Pinpoint the cell where the given text exists, returning its (x, y) midpoint coordinate. 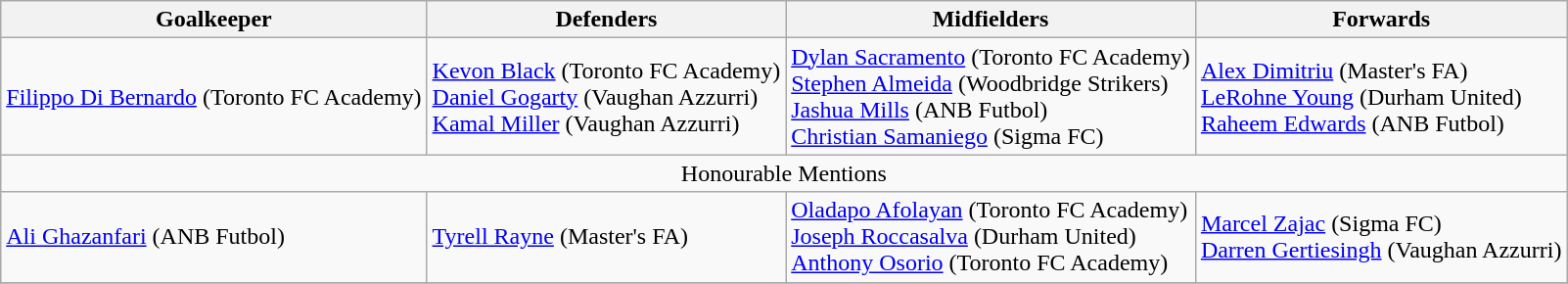
Tyrell Rayne (Master's FA) (607, 237)
Marcel Zajac (Sigma FC)Darren Gertiesingh (Vaughan Azzurri) (1381, 237)
Kevon Black (Toronto FC Academy)Daniel Gogarty (Vaughan Azzurri)Kamal Miller (Vaughan Azzurri) (607, 96)
Alex Dimitriu (Master's FA)LeRohne Young (Durham United)Raheem Edwards (ANB Futbol) (1381, 96)
Dylan Sacramento (Toronto FC Academy)Stephen Almeida (Woodbridge Strikers)Jashua Mills (ANB Futbol)Christian Samaniego (Sigma FC) (991, 96)
Midfielders (991, 20)
Goalkeeper (213, 20)
Defenders (607, 20)
Forwards (1381, 20)
Filippo Di Bernardo (Toronto FC Academy) (213, 96)
Honourable Mentions (784, 173)
Oladapo Afolayan (Toronto FC Academy)Joseph Roccasalva (Durham United)Anthony Osorio (Toronto FC Academy) (991, 237)
Ali Ghazanfari (ANB Futbol) (213, 237)
